Output the (x, y) coordinate of the center of the cell containing the given text.  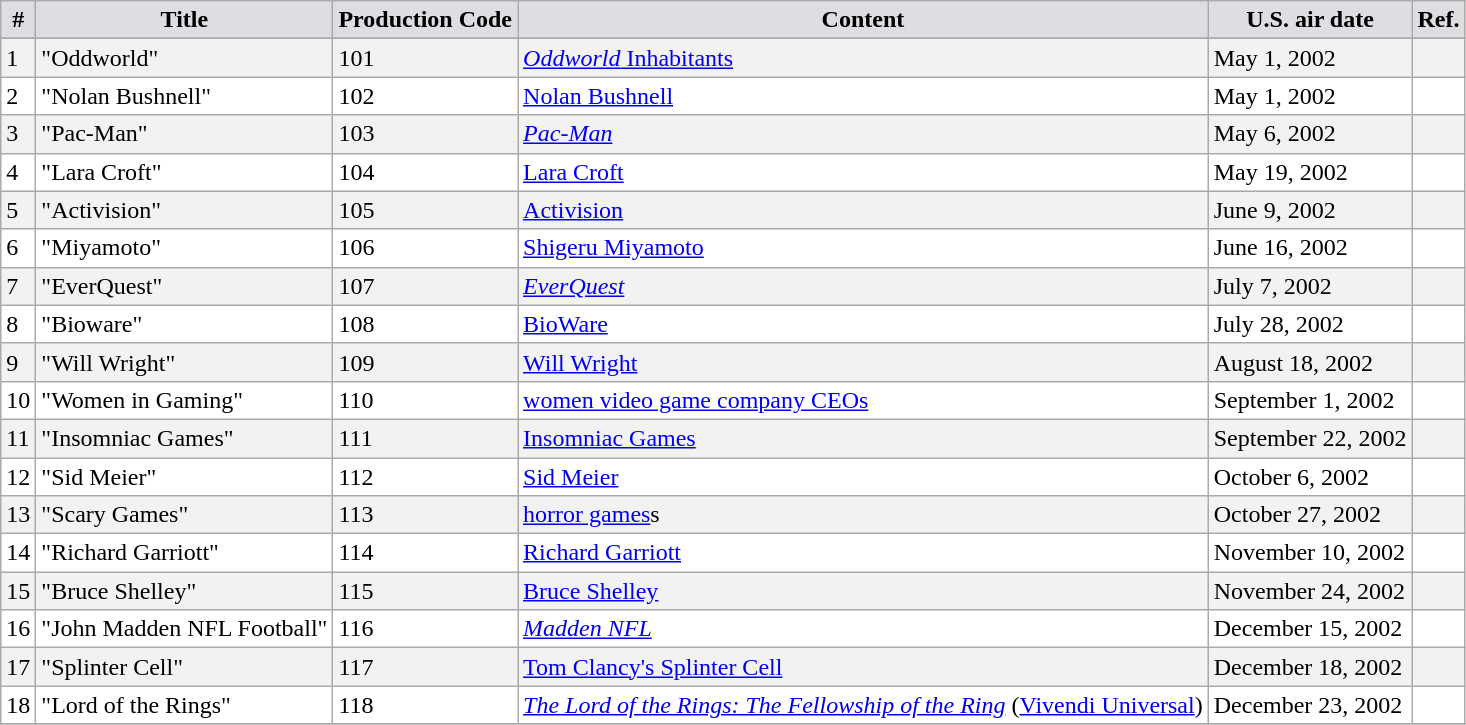
107 (426, 286)
"Lord of the Rings" (184, 705)
"Women in Gaming" (184, 400)
101 (426, 58)
Bruce Shelley (864, 591)
Nolan Bushnell (864, 96)
Lara Croft (864, 172)
4 (18, 172)
"Splinter Cell" (184, 667)
105 (426, 210)
EverQuest (864, 286)
8 (18, 324)
The Lord of the Rings: The Fellowship of the Ring (Vivendi Universal) (864, 705)
109 (426, 362)
December 23, 2002 (1310, 705)
12 (18, 477)
August 18, 2002 (1310, 362)
15 (18, 591)
BioWare (864, 324)
Tom Clancy's Splinter Cell (864, 667)
June 16, 2002 (1310, 248)
1 (18, 58)
"Sid Meier" (184, 477)
U.S. air date (1310, 20)
102 (426, 96)
Insomniac Games (864, 438)
Ref. (1438, 20)
108 (426, 324)
113 (426, 515)
Richard Garriott (864, 553)
October 27, 2002 (1310, 515)
December 18, 2002 (1310, 667)
September 22, 2002 (1310, 438)
110 (426, 400)
May 19, 2002 (1310, 172)
"Lara Croft" (184, 172)
"Will Wright" (184, 362)
November 24, 2002 (1310, 591)
114 (426, 553)
115 (426, 591)
Shigeru Miyamoto (864, 248)
3 (18, 134)
Pac-Man (864, 134)
106 (426, 248)
Title (184, 20)
Will Wright (864, 362)
Content (864, 20)
June 9, 2002 (1310, 210)
"John Madden NFL Football" (184, 629)
Sid Meier (864, 477)
104 (426, 172)
116 (426, 629)
Production Code (426, 20)
111 (426, 438)
117 (426, 667)
14 (18, 553)
women video game company CEOs (864, 400)
"Bruce Shelley" (184, 591)
10 (18, 400)
17 (18, 667)
# (18, 20)
6 (18, 248)
7 (18, 286)
July 28, 2002 (1310, 324)
October 6, 2002 (1310, 477)
"Oddworld" (184, 58)
Activision (864, 210)
"Insomniac Games" (184, 438)
"Bioware" (184, 324)
118 (426, 705)
"Activision" (184, 210)
5 (18, 210)
"Pac-Man" (184, 134)
Oddworld Inhabitants (864, 58)
11 (18, 438)
May 6, 2002 (1310, 134)
November 10, 2002 (1310, 553)
13 (18, 515)
103 (426, 134)
July 7, 2002 (1310, 286)
"Miyamoto" (184, 248)
9 (18, 362)
"Nolan Bushnell" (184, 96)
18 (18, 705)
September 1, 2002 (1310, 400)
"Scary Games" (184, 515)
16 (18, 629)
"EverQuest" (184, 286)
"Richard Garriott" (184, 553)
horror gamess (864, 515)
2 (18, 96)
December 15, 2002 (1310, 629)
112 (426, 477)
Madden NFL (864, 629)
